Identify which cell holds the provided text, then report its (x, y) central coordinate. 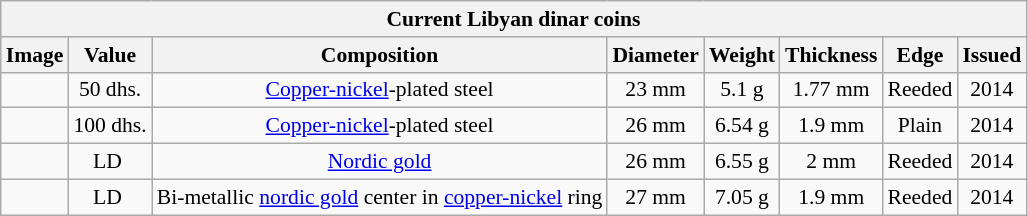
Image (35, 55)
Bi-metallic nordic gold center in copper-nickel ring (380, 197)
Value (110, 55)
27 mm (655, 197)
6.54 g (742, 126)
Edge (920, 55)
6.55 g (742, 162)
5.1 g (742, 90)
Current Libyan dinar coins (514, 19)
Weight (742, 55)
Nordic gold (380, 162)
Issued (992, 55)
100 dhs. (110, 126)
Diameter (655, 55)
2 mm (832, 162)
7.05 g (742, 197)
23 mm (655, 90)
1.77 mm (832, 90)
50 dhs. (110, 90)
Plain (920, 126)
Thickness (832, 55)
Composition (380, 55)
